Determine the [x, y] coordinate at the center of the cell enclosing the given text.  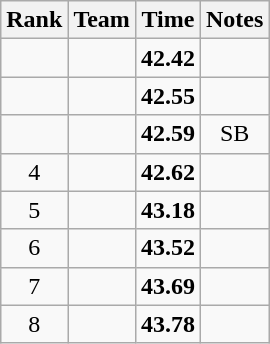
Team [102, 20]
43.18 [168, 210]
42.62 [168, 172]
4 [34, 172]
42.59 [168, 134]
SB [234, 134]
Time [168, 20]
43.69 [168, 286]
Rank [34, 20]
5 [34, 210]
43.52 [168, 248]
Notes [234, 20]
6 [34, 248]
42.42 [168, 58]
43.78 [168, 324]
8 [34, 324]
42.55 [168, 96]
7 [34, 286]
